Output the (X, Y) coordinate of the center of the cell containing the given text.  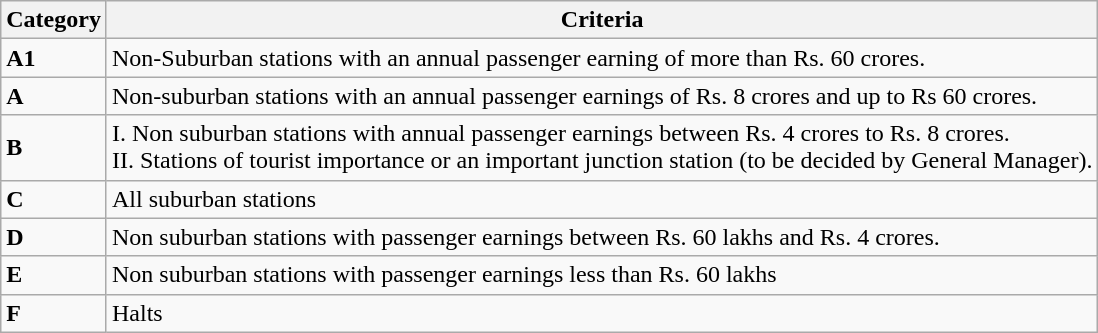
Non suburban stations with passenger earnings between Rs. 60 lakhs and Rs. 4 crores. (602, 237)
D (54, 237)
Category (54, 20)
F (54, 313)
A (54, 96)
E (54, 275)
Criteria (602, 20)
Non suburban stations with passenger earnings less than Rs. 60 lakhs (602, 275)
Non-suburban stations with an annual passenger earnings of Rs. 8 crores and up to Rs 60 crores. (602, 96)
A1 (54, 58)
Halts (602, 313)
C (54, 199)
Non-Suburban stations with an annual passenger earning of more than Rs. 60 crores. (602, 58)
B (54, 148)
All suburban stations (602, 199)
